Locate the cell with the specified text and output its [x, y] center coordinate. 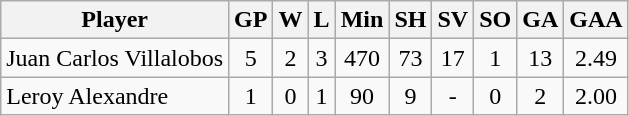
3 [322, 58]
SH [410, 20]
L [322, 20]
Leroy Alexandre [115, 96]
Juan Carlos Villalobos [115, 58]
GAA [596, 20]
2.49 [596, 58]
Player [115, 20]
90 [362, 96]
SV [453, 20]
GA [540, 20]
- [453, 96]
SO [496, 20]
2.00 [596, 96]
13 [540, 58]
5 [251, 58]
Min [362, 20]
GP [251, 20]
17 [453, 58]
9 [410, 96]
73 [410, 58]
W [290, 20]
470 [362, 58]
